Provide the (X, Y) coordinate of the cell's center where the given text is located.  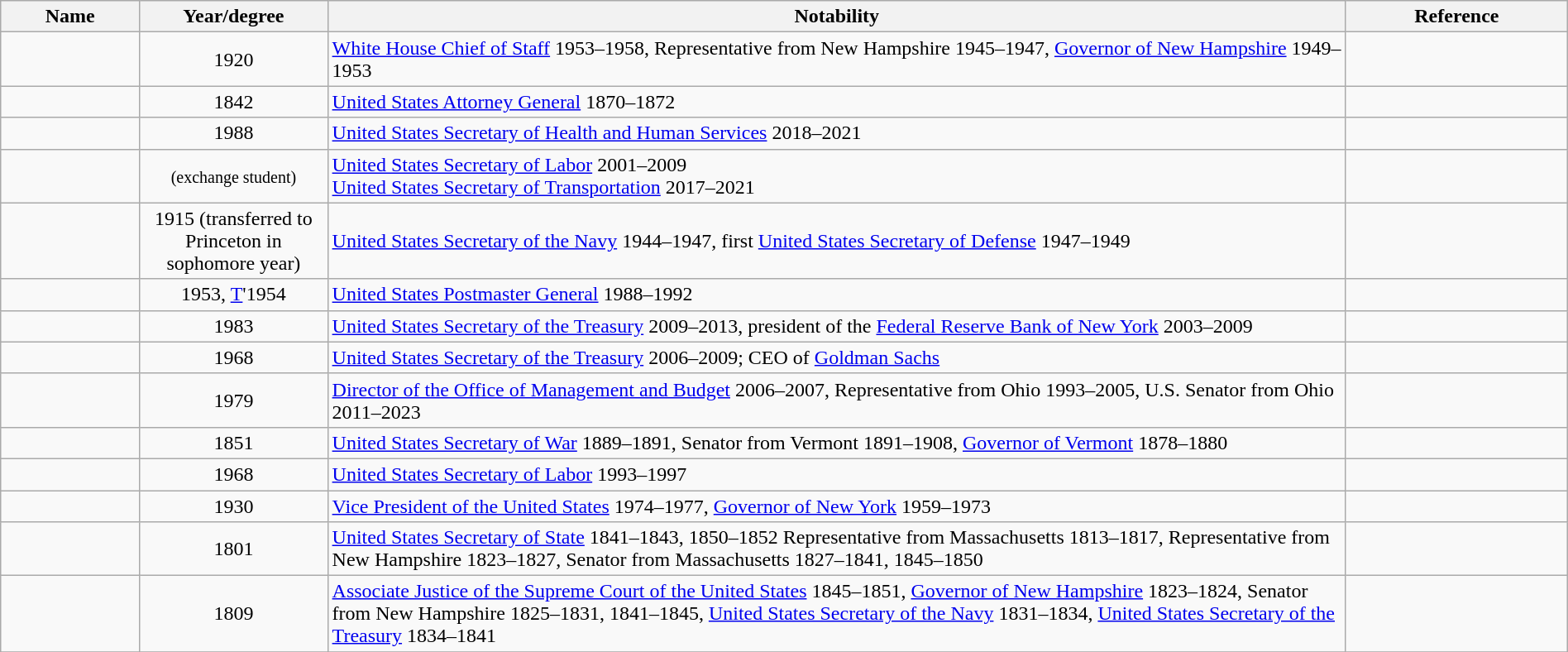
1801 (233, 549)
Name (70, 17)
1842 (233, 102)
1983 (233, 326)
(exchange student) (233, 175)
United States Secretary of War 1889–1891, Senator from Vermont 1891–1908, Governor of Vermont 1878–1880 (837, 443)
Reference (1456, 17)
United States Secretary of the Treasury 2006–2009; CEO of Goldman Sachs (837, 357)
1915 (transferred to Princeton in sophomore year) (233, 241)
1809 (233, 614)
1920 (233, 60)
Vice President of the United States 1974–1977, Governor of New York 1959–1973 (837, 506)
United States Secretary of Health and Human Services 2018–2021 (837, 133)
1930 (233, 506)
1851 (233, 443)
Year/degree (233, 17)
Director of the Office of Management and Budget 2006–2007, Representative from Ohio 1993–2005, U.S. Senator from Ohio 2011–2023 (837, 400)
United States Secretary of the Navy 1944–1947, first United States Secretary of Defense 1947–1949 (837, 241)
United States Postmaster General 1988–1992 (837, 295)
1979 (233, 400)
United States Secretary of the Treasury 2009–2013, president of the Federal Reserve Bank of New York 2003–2009 (837, 326)
United States Secretary of Labor 2001–2009United States Secretary of Transportation 2017–2021 (837, 175)
1988 (233, 133)
United States Secretary of Labor 1993–1997 (837, 474)
1953, T'1954 (233, 295)
Notability (837, 17)
United States Attorney General 1870–1872 (837, 102)
White House Chief of Staff 1953–1958, Representative from New Hampshire 1945–1947, Governor of New Hampshire 1949–1953 (837, 60)
